Scan for the cell matching the given text and deliver its [X, Y] coordinate at center. 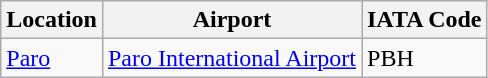
Paro International Airport [232, 58]
Airport [232, 20]
PBH [425, 58]
Paro [52, 58]
IATA Code [425, 20]
Location [52, 20]
